Scan for the cell matching the given text and deliver its (x, y) coordinate at center. 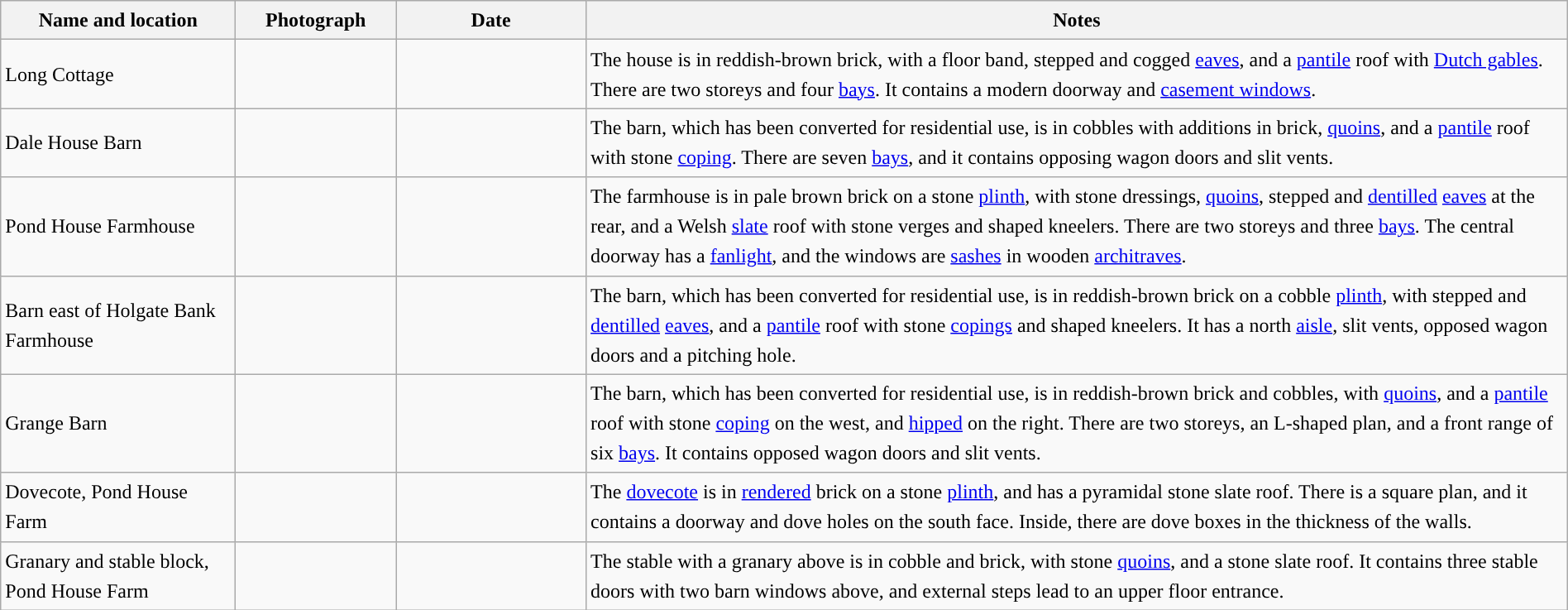
Pond House Farmhouse (118, 227)
Barn east of Holgate Bank Farmhouse (118, 324)
Grange Barn (118, 424)
Dale House Barn (118, 142)
Photograph (316, 20)
Name and location (118, 20)
Notes (1077, 20)
Long Cottage (118, 74)
Date (491, 20)
Dovecote, Pond House Farm (118, 507)
Granary and stable block,Pond House Farm (118, 576)
